Detect which cell encompasses the target text, then output its [X, Y] center coordinate. 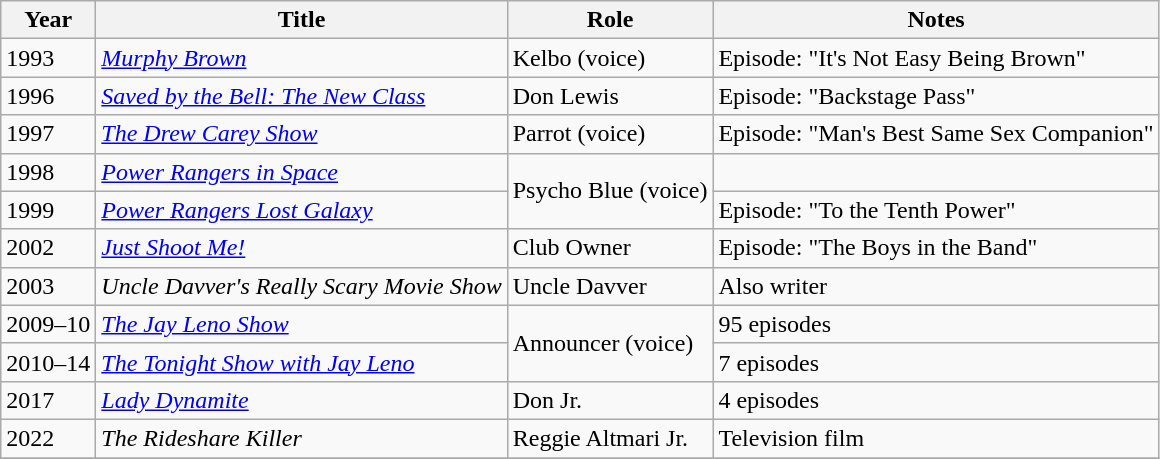
Kelbo (voice) [610, 58]
1999 [48, 210]
1993 [48, 58]
The Jay Leno Show [302, 324]
The Tonight Show with Jay Leno [302, 362]
Episode: "Backstage Pass" [936, 96]
Television film [936, 438]
2002 [48, 248]
Uncle Davver [610, 286]
2022 [48, 438]
Year [48, 20]
Psycho Blue (voice) [610, 191]
Murphy Brown [302, 58]
Lady Dynamite [302, 400]
Announcer (voice) [610, 343]
Episode: "It's Not Easy Being Brown" [936, 58]
1997 [48, 134]
4 episodes [936, 400]
The Rideshare Killer [302, 438]
2010–14 [48, 362]
Uncle Davver's Really Scary Movie Show [302, 286]
2003 [48, 286]
1996 [48, 96]
95 episodes [936, 324]
Just Shoot Me! [302, 248]
Club Owner [610, 248]
Also writer [936, 286]
The Drew Carey Show [302, 134]
Notes [936, 20]
Parrot (voice) [610, 134]
Role [610, 20]
Episode: "The Boys in the Band" [936, 248]
2017 [48, 400]
Episode: "Man's Best Same Sex Companion" [936, 134]
Don Lewis [610, 96]
Don Jr. [610, 400]
Power Rangers Lost Galaxy [302, 210]
Episode: "To the Tenth Power" [936, 210]
Saved by the Bell: The New Class [302, 96]
Reggie Altmari Jr. [610, 438]
7 episodes [936, 362]
Power Rangers in Space [302, 172]
1998 [48, 172]
Title [302, 20]
2009–10 [48, 324]
